Return the [X, Y] coordinate for the center point of the cell that contains the specified text.  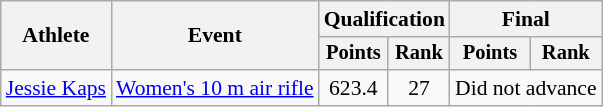
Women's 10 m air rifle [215, 88]
27 [419, 88]
Event [215, 36]
Final [526, 19]
Jessie Kaps [56, 88]
Athlete [56, 36]
Did not advance [526, 88]
623.4 [354, 88]
Qualification [384, 19]
